Determine the [X, Y] coordinate at the center of the cell enclosing the given text.  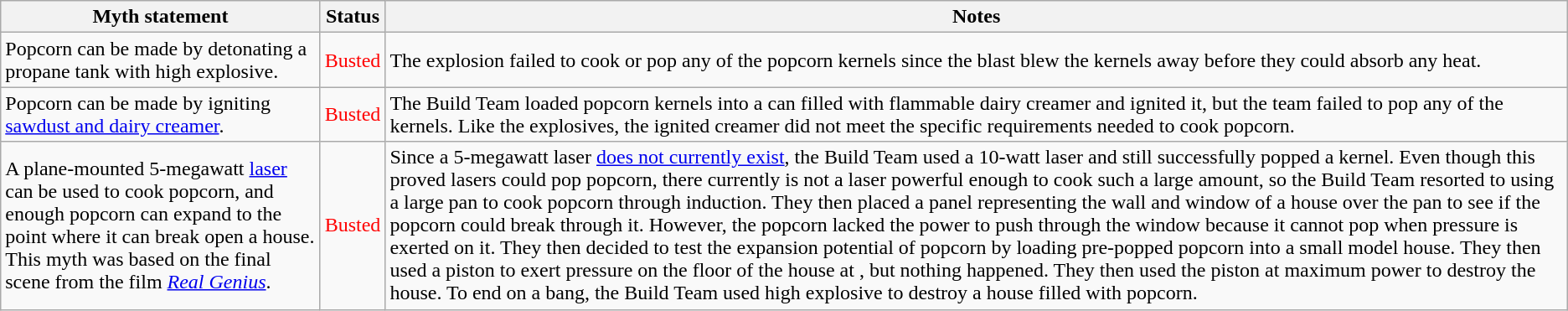
Status [353, 17]
Popcorn can be made by detonating a propane tank with high explosive. [161, 60]
Notes [977, 17]
Popcorn can be made by igniting sawdust and dairy creamer. [161, 114]
The explosion failed to cook or pop any of the popcorn kernels since the blast blew the kernels away before they could absorb any heat. [977, 60]
Myth statement [161, 17]
